For the text-containing cell, return its midpoint in [X, Y] coordinate format. 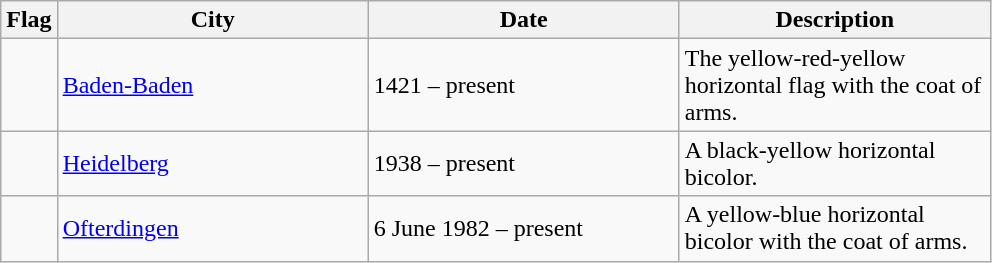
Heidelberg [212, 164]
Description [834, 20]
Date [524, 20]
Ofterdingen [212, 228]
A black-yellow horizontal bicolor. [834, 164]
6 June 1982 – present [524, 228]
A yellow-blue horizontal bicolor with the coat of arms. [834, 228]
Flag [29, 20]
1421 – present [524, 85]
City [212, 20]
1938 – present [524, 164]
The yellow-red-yellow horizontal flag with the coat of arms. [834, 85]
Baden-Baden [212, 85]
